Output the [x, y] coordinate of the center of the cell containing the given text.  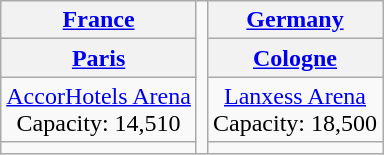
Paris [99, 58]
France [99, 20]
Cologne [294, 58]
Lanxess ArenaCapacity: 18,500 [294, 110]
AccorHotels ArenaCapacity: 14,510 [99, 110]
Germany [294, 20]
